Return the [X, Y] coordinate for the center point of the cell that contains the specified text.  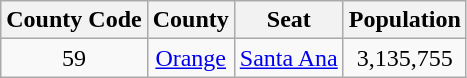
Population [404, 20]
Orange [190, 58]
3,135,755 [404, 58]
County Code [74, 20]
59 [74, 58]
County [190, 20]
Seat [288, 20]
Santa Ana [288, 58]
